Output the (X, Y) coordinate of the center of the cell containing the given text.  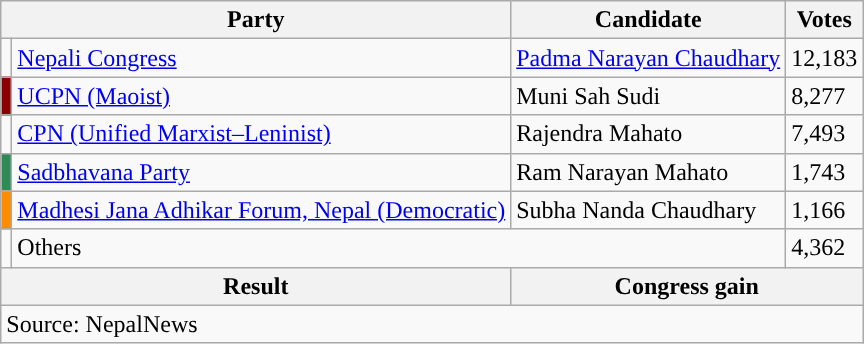
Nepali Congress (262, 58)
UCPN (Maoist) (262, 96)
Sadbhavana Party (262, 172)
Rajendra Mahato (648, 134)
Muni Sah Sudi (648, 96)
Subha Nanda Chaudhary (648, 210)
1,743 (824, 172)
4,362 (824, 248)
Result (256, 286)
7,493 (824, 134)
Party (256, 20)
Candidate (648, 20)
1,166 (824, 210)
8,277 (824, 96)
Padma Narayan Chaudhary (648, 58)
Source: NepalNews (432, 324)
Congress gain (687, 286)
Ram Narayan Mahato (648, 172)
Madhesi Jana Adhikar Forum, Nepal (Democratic) (262, 210)
12,183 (824, 58)
Votes (824, 20)
Others (399, 248)
CPN (Unified Marxist–Leninist) (262, 134)
